Pinpoint the cell where the given text exists, returning its (X, Y) midpoint coordinate. 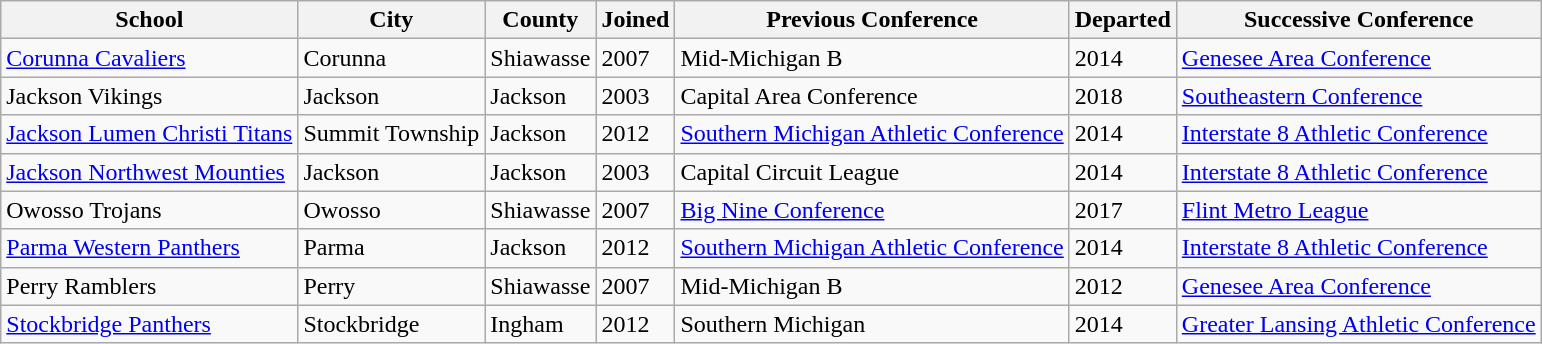
School (150, 20)
2018 (1122, 96)
Ingham (540, 324)
Jackson Lumen Christi Titans (150, 134)
Joined (636, 20)
Jackson Vikings (150, 96)
Stockbridge (392, 324)
Southern Michigan (872, 324)
Capital Area Conference (872, 96)
Owosso Trojans (150, 210)
Previous Conference (872, 20)
Corunna Cavaliers (150, 58)
Successive Conference (1358, 20)
Big Nine Conference (872, 210)
Parma Western Panthers (150, 248)
Flint Metro League (1358, 210)
City (392, 20)
Greater Lansing Athletic Conference (1358, 324)
County (540, 20)
Stockbridge Panthers (150, 324)
Departed (1122, 20)
Southeastern Conference (1358, 96)
Perry Ramblers (150, 286)
Owosso (392, 210)
Jackson Northwest Mounties (150, 172)
Perry (392, 286)
Summit Township (392, 134)
Capital Circuit League (872, 172)
Parma (392, 248)
2017 (1122, 210)
Corunna (392, 58)
